Capture the cell that displays the provided text and extract its (x, y) central coordinate. 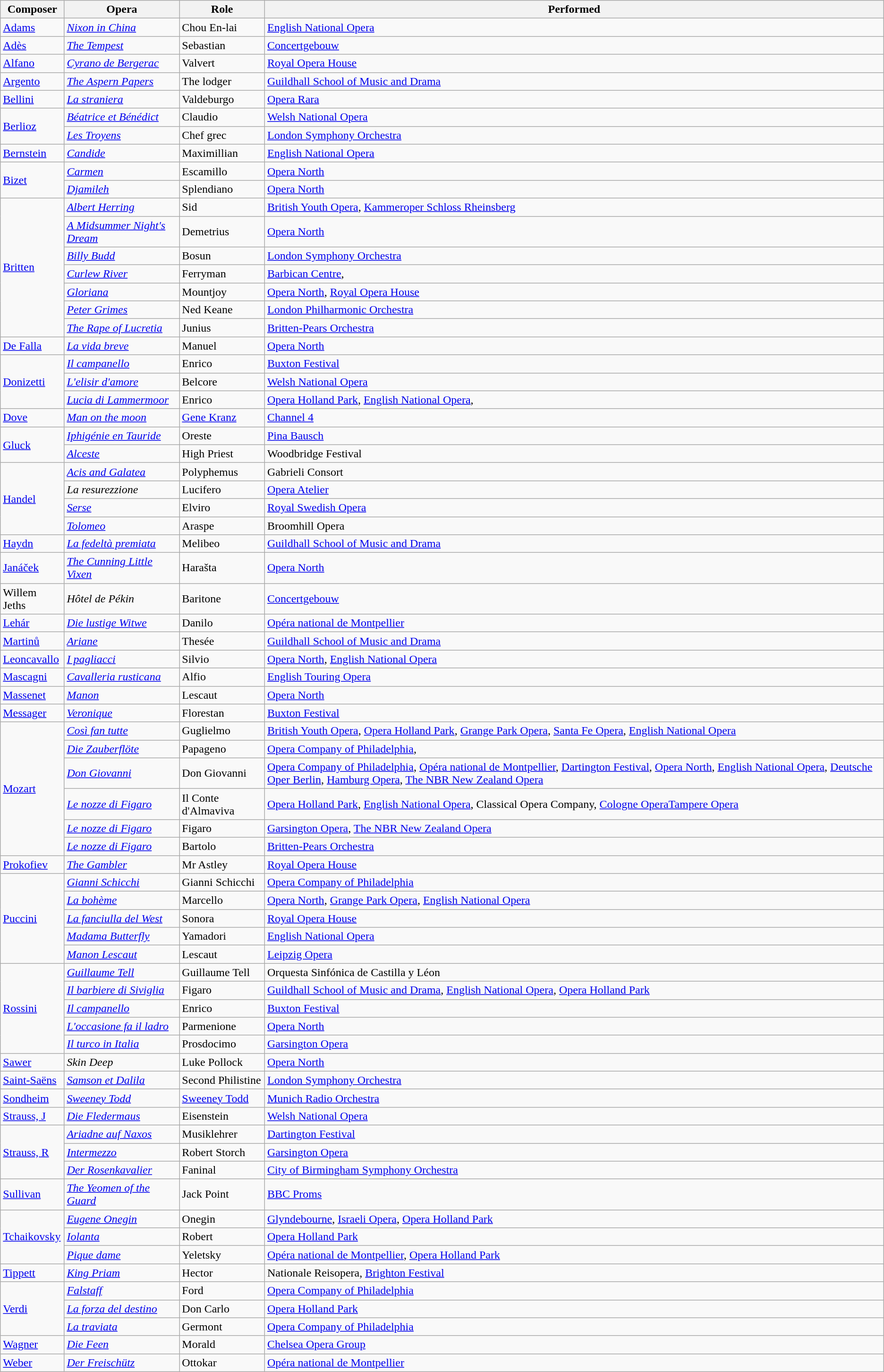
Sid (222, 207)
Polyphemus (222, 472)
Nationale Reisopera, Brighton Festival (574, 1273)
Skin Deep (122, 1062)
Adès (32, 45)
The Aspern Papers (122, 81)
Elviro (222, 507)
Berlioz (32, 126)
Dartington Festival (574, 1134)
Second Philistine (222, 1080)
Tippett (32, 1273)
Veronique (122, 713)
Luke Pollock (222, 1062)
Pina Bausch (574, 436)
Royal Swedish Opera (574, 507)
L'occasione fa il ladro (122, 1026)
Eisenstein (222, 1116)
Chef grec (222, 135)
BBC Proms (574, 1194)
Mozart (32, 789)
Il barbiere di Siviglia (122, 990)
Carmen (122, 171)
Jack Point (222, 1194)
Junius (222, 328)
Musiklehrer (222, 1134)
Die lustige Witwe (122, 623)
Bosun (222, 256)
Yeletsky (222, 1255)
Robert Storch (222, 1152)
Così fan tutte (122, 731)
La forza del destino (122, 1309)
Djamileh (122, 189)
Melibeo (222, 544)
Gluck (32, 445)
Manon (122, 695)
Alfano (32, 63)
La fanciulla del West (122, 918)
Cavalleria rusticana (122, 677)
Strauss, R (32, 1152)
Ariadne auf Naxos (122, 1134)
Channel 4 (574, 418)
Eugene Onegin (122, 1219)
Candide (122, 153)
Die Feen (122, 1345)
Weber (32, 1363)
Manon Lescaut (122, 954)
Opera North, English National Opera (574, 659)
Marcello (222, 900)
La straniera (122, 99)
Puccini (32, 918)
Curlew River (122, 274)
Belcore (222, 382)
Sonora (222, 918)
Baritone (222, 599)
Barbican Centre, (574, 274)
Valvert (222, 63)
The Gambler (122, 864)
Escamillo (222, 171)
British Youth Opera, Kammeroper Schloss Rheinsberg (574, 207)
Oreste (222, 436)
Massenet (32, 695)
Béatrice et Bénédict (122, 117)
Hector (222, 1273)
Ariane (122, 641)
Parmenione (222, 1026)
Florestan (222, 713)
Maximillian (222, 153)
Ferryman (222, 274)
Serse (122, 507)
Performed (574, 9)
Verdi (32, 1309)
Tolomeo (122, 526)
A Midsummer Night's Dream (122, 232)
The Rape of Lucretia (122, 328)
Adams (32, 27)
Ned Keane (222, 310)
Handel (32, 498)
Argento (32, 81)
Prosdocimo (222, 1044)
King Priam (122, 1273)
Mascagni (32, 677)
De Falla (32, 346)
Claudio (222, 117)
Opera North, Grange Park Opera, English National Opera (574, 900)
Opéra national de Montpellier, Opera Holland Park (574, 1255)
Pique dame (122, 1255)
La bohème (122, 900)
Opera Atelier (574, 489)
Die Zauberflöte (122, 749)
Prokofiev (32, 864)
Der Rosenkavalier (122, 1170)
Silvio (222, 659)
Lucia di Lammermoor (122, 400)
Gabrieli Consort (574, 472)
English Touring Opera (574, 677)
Woodbridge Festival (574, 454)
Lehár (32, 623)
London Philharmonic Orchestra (574, 310)
La vida breve (122, 346)
Madama Butterfly (122, 936)
Gene Kranz (222, 418)
Bernstein (32, 153)
Ottokar (222, 1363)
Martinů (32, 641)
Der Freischütz (122, 1363)
Falstaff (122, 1291)
Valdeburgo (222, 99)
Bartolo (222, 846)
Thesée (222, 641)
Iphigénie en Tauride (122, 436)
Saint-Saëns (32, 1080)
Sawer (32, 1062)
Orquesta Sinfónica de Castilla y Léon (574, 972)
Bellini (32, 99)
Opera Company of Philadelphia, (574, 749)
Gloriana (122, 292)
Alfio (222, 677)
I pagliacci (122, 659)
Les Troyens (122, 135)
Strauss, J (32, 1116)
Mountjoy (222, 292)
Sondheim (32, 1098)
La resurezzione (122, 489)
Broomhill Opera (574, 526)
L'elisir d'amore (122, 382)
Cyrano de Bergerac (122, 63)
Il turco in Italia (122, 1044)
Man on the moon (122, 418)
The Tempest (122, 45)
La traviata (122, 1327)
Onegin (222, 1219)
Alceste (122, 454)
Garsington Opera, The NBR New Zealand Opera (574, 828)
Janáček (32, 568)
Harašta (222, 568)
Tchaikovsky (32, 1237)
Albert Herring (122, 207)
Britten (32, 267)
Mr Astley (222, 864)
The Yeomen of the Guard (122, 1194)
Opera Holland Park, English National Opera, (574, 400)
La fedeltà premiata (122, 544)
Haydn (32, 544)
Die Fledermaus (122, 1116)
Willem Jeths (32, 599)
Splendiano (222, 189)
High Priest (222, 454)
Chou En-lai (222, 27)
Iolanta (122, 1237)
Sullivan (32, 1194)
Glyndebourne, Israeli Opera, Opera Holland Park (574, 1219)
Intermezzo (122, 1152)
Opera Holland Park, English National Opera, Classical Opera Company, Cologne OperaTampere Opera (574, 804)
Opera Rara (574, 99)
Rossini (32, 1008)
Danilo (222, 623)
Guglielmo (222, 731)
Billy Budd (122, 256)
Leoncavallo (32, 659)
British Youth Opera, Opera Holland Park, Grange Park Opera, Santa Fe Opera, English National Opera (574, 731)
Demetrius (222, 232)
Don Carlo (222, 1309)
Nixon in China (122, 27)
The Cunning Little Vixen (122, 568)
Donizetti (32, 382)
Yamadori (222, 936)
Morald (222, 1345)
Opera (122, 9)
Germont (222, 1327)
Role (222, 9)
Opera North, Royal Opera House (574, 292)
Sebastian (222, 45)
Peter Grimes (122, 310)
Samson et Dalila (122, 1080)
Wagner (32, 1345)
Il Conte d'Almaviva (222, 804)
Robert (222, 1237)
Messager (32, 713)
Papageno (222, 749)
Dove (32, 418)
Guildhall School of Music and Drama, English National Opera, Opera Holland Park (574, 990)
Lucifero (222, 489)
Bizet (32, 180)
Leipzig Opera (574, 954)
Munich Radio Orchestra (574, 1098)
City of Birmingham Symphony Orchestra (574, 1170)
Acis and Galatea (122, 472)
Hôtel de Pékin (122, 599)
Araspe (222, 526)
Manuel (222, 346)
Ford (222, 1291)
Composer (32, 9)
Chelsea Opera Group (574, 1345)
Faninal (222, 1170)
The lodger (222, 81)
